Provide the (X, Y) coordinate of the cell's center where the given text is located.  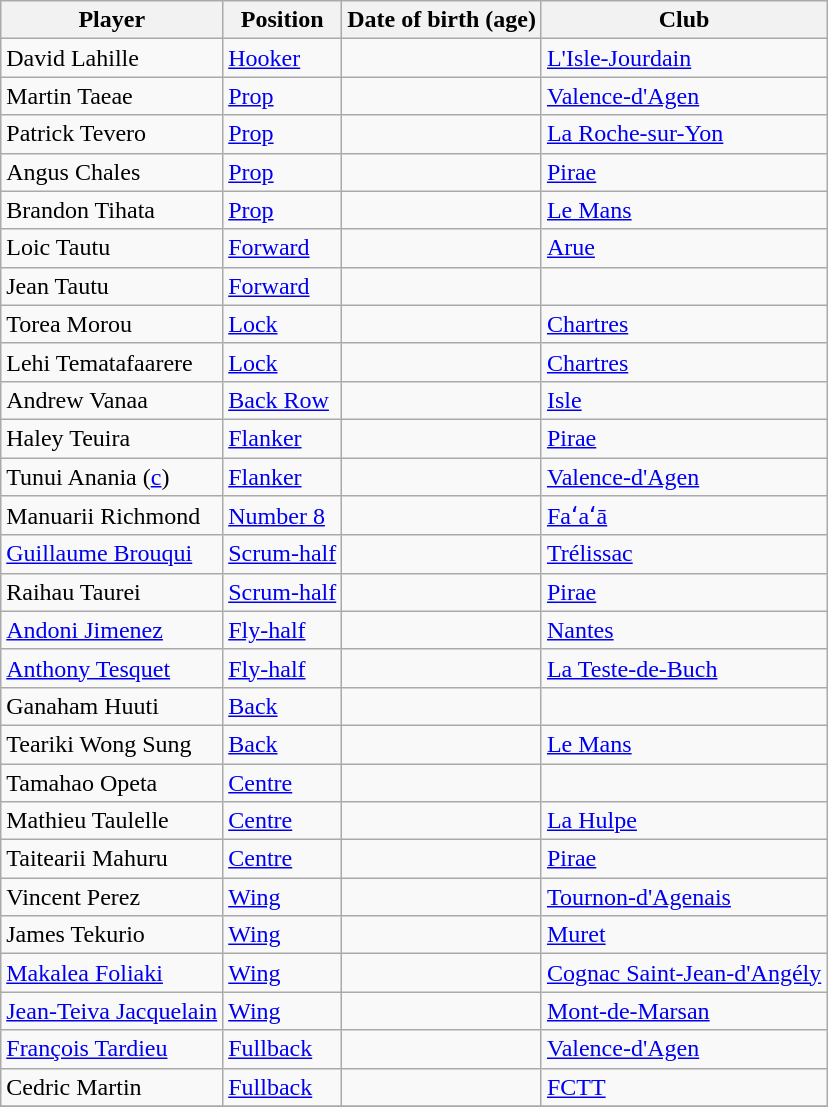
Jean Tautu (112, 286)
Number 8 (282, 516)
Andrew Vanaa (112, 400)
Back Row (282, 400)
Date of birth (age) (442, 20)
Taitearii Mahuru (112, 859)
Jean-Teiva Jacquelain (112, 1011)
François Tardieu (112, 1049)
La Teste-de-Buch (684, 668)
Muret (684, 935)
David Lahille (112, 58)
Nantes (684, 630)
Martin Taeae (112, 96)
Hooker (282, 58)
Guillaume Brouqui (112, 554)
Vincent Perez (112, 897)
FCTT (684, 1087)
Raihau Taurei (112, 592)
Faʻaʻā (684, 516)
La Hulpe (684, 821)
L'Isle-Jourdain (684, 58)
Position (282, 20)
Tamahao Opeta (112, 783)
Andoni Jimenez (112, 630)
Arue (684, 248)
Haley Teuira (112, 438)
Lehi Tematafaarere (112, 362)
Patrick Tevero (112, 134)
James Tekurio (112, 935)
Cedric Martin (112, 1087)
Teariki Wong Sung (112, 744)
Brandon Tihata (112, 210)
Cognac Saint-Jean-d'Angély (684, 973)
Isle (684, 400)
Loic Tautu (112, 248)
Torea Morou (112, 324)
Mont-de-Marsan (684, 1011)
Anthony Tesquet (112, 668)
Player (112, 20)
Trélissac (684, 554)
Manuarii Richmond (112, 516)
Angus Chales (112, 172)
Makalea Foliaki (112, 973)
Club (684, 20)
Ganaham Huuti (112, 706)
La Roche-sur-Yon (684, 134)
Tournon-d'Agenais (684, 897)
Tunui Anania (c) (112, 477)
Mathieu Taulelle (112, 821)
